Search for the cell housing the specified text and yield its [x, y] center coordinate. 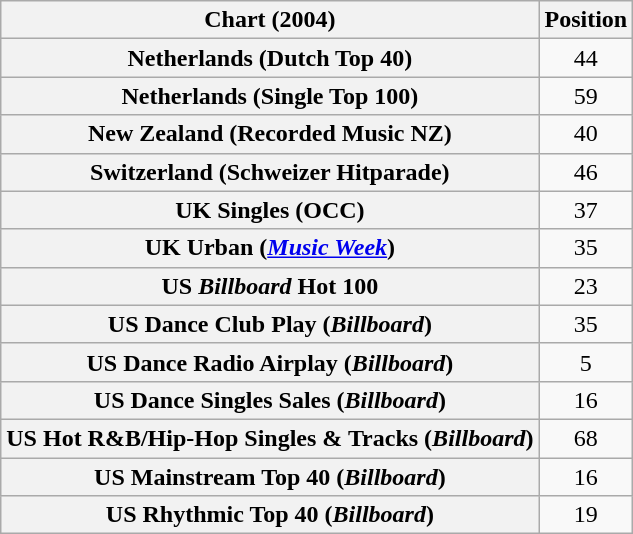
44 [586, 58]
Switzerland (Schweizer Hitparade) [270, 172]
US Dance Club Play (Billboard) [270, 324]
US Hot R&B/Hip-Hop Singles & Tracks (Billboard) [270, 438]
US Dance Singles Sales (Billboard) [270, 400]
US Rhythmic Top 40 (Billboard) [270, 515]
59 [586, 96]
46 [586, 172]
Position [586, 20]
UK Singles (OCC) [270, 210]
19 [586, 515]
New Zealand (Recorded Music NZ) [270, 134]
UK Urban (Music Week) [270, 248]
Netherlands (Dutch Top 40) [270, 58]
US Billboard Hot 100 [270, 286]
Chart (2004) [270, 20]
37 [586, 210]
Netherlands (Single Top 100) [270, 96]
40 [586, 134]
68 [586, 438]
23 [586, 286]
5 [586, 362]
US Dance Radio Airplay (Billboard) [270, 362]
US Mainstream Top 40 (Billboard) [270, 477]
